From the cell containing the given text, extract its center point as [x, y] coordinate. 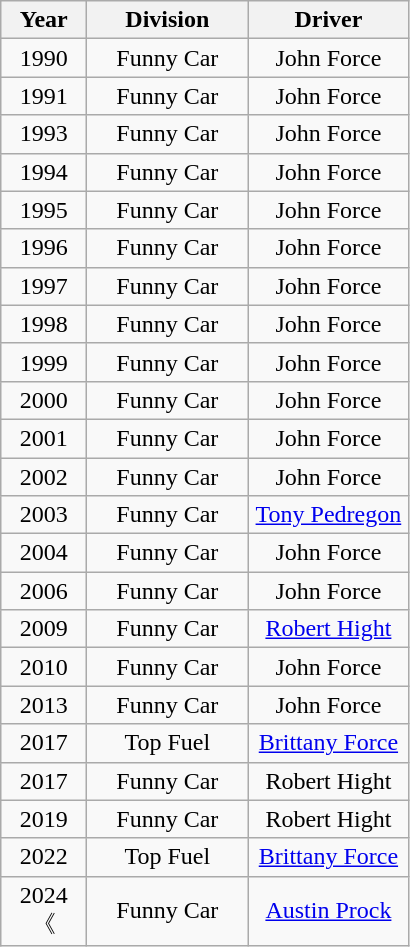
2022 [44, 857]
Division [168, 20]
Tony Pedregon [328, 515]
1999 [44, 362]
2009 [44, 629]
2013 [44, 705]
2004 [44, 553]
1990 [44, 58]
2024 《 [44, 911]
2006 [44, 591]
2000 [44, 400]
2002 [44, 477]
1994 [44, 172]
2001 [44, 438]
1995 [44, 210]
1996 [44, 248]
2019 [44, 819]
Year [44, 20]
1993 [44, 134]
Driver [328, 20]
Austin Prock [328, 911]
2003 [44, 515]
1997 [44, 286]
1991 [44, 96]
1998 [44, 324]
2010 [44, 667]
